Capture the cell that displays the provided text and extract its (X, Y) central coordinate. 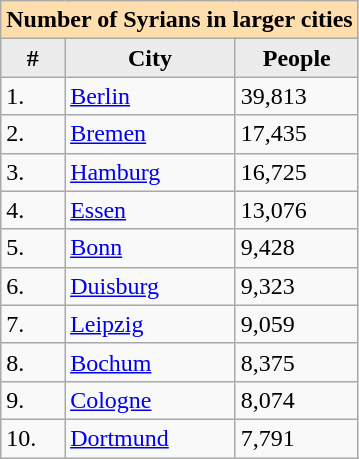
Dortmund (150, 438)
Duisburg (150, 286)
17,435 (296, 134)
8,375 (296, 362)
Bochum (150, 362)
Hamburg (150, 172)
Berlin (150, 96)
9,323 (296, 286)
8. (33, 362)
1. (33, 96)
10. (33, 438)
6. (33, 286)
5. (33, 248)
7,791 (296, 438)
3. (33, 172)
Leipzig (150, 324)
9,059 (296, 324)
13,076 (296, 210)
9,428 (296, 248)
Number of Syrians in larger cities (180, 20)
Bremen (150, 134)
9. (33, 400)
# (33, 58)
8,074 (296, 400)
Bonn (150, 248)
2. (33, 134)
People (296, 58)
City (150, 58)
Essen (150, 210)
39,813 (296, 96)
4. (33, 210)
Cologne (150, 400)
16,725 (296, 172)
7. (33, 324)
